Detect which cell encompasses the target text, then output its [x, y] center coordinate. 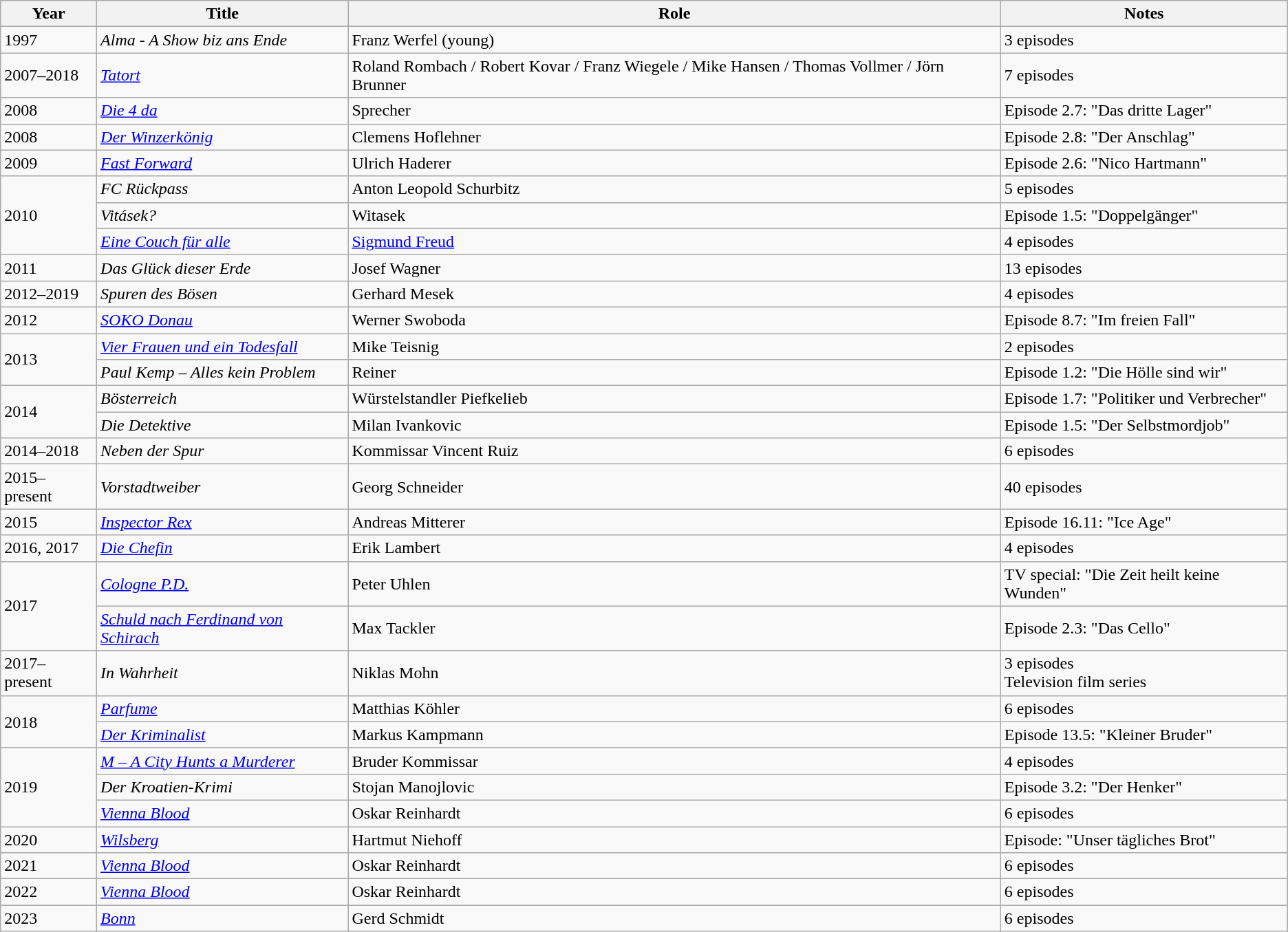
Die Detektive [223, 425]
Die 4 da [223, 111]
2014–2018 [49, 451]
2021 [49, 866]
2023 [49, 918]
Eine Couch für alle [223, 241]
Markus Kampmann [674, 735]
Max Tackler [674, 629]
Anton Leopold Schurbitz [674, 189]
Gerd Schmidt [674, 918]
Wilsberg [223, 840]
Episode 1.5: "Doppelgänger" [1144, 215]
13 episodes [1144, 268]
Matthias Köhler [674, 708]
2017–present [49, 673]
Der Kroatien-Krimi [223, 787]
Year [49, 14]
Bonn [223, 918]
Tatort [223, 76]
Ulrich Haderer [674, 163]
Cologne P.D. [223, 583]
Clemens Hoflehner [674, 137]
Andreas Mitterer [674, 522]
Vier Frauen und ein Todesfall [223, 346]
FC Rückpass [223, 189]
Sprecher [674, 111]
In Wahrheit [223, 673]
Kommissar Vincent Ruiz [674, 451]
2009 [49, 163]
2015 [49, 522]
5 episodes [1144, 189]
Vitásek? [223, 215]
Inspector Rex [223, 522]
Episode 13.5: "Kleiner Bruder" [1144, 735]
M – A City Hunts a Murderer [223, 761]
Episode 2.8: "Der Anschlag" [1144, 137]
Episode 8.7: "Im freien Fall" [1144, 320]
Josef Wagner [674, 268]
Fast Forward [223, 163]
Title [223, 14]
Vorstadtweiber [223, 487]
2018 [49, 722]
Hartmut Niehoff [674, 840]
2022 [49, 892]
2019 [49, 787]
Franz Werfel (young) [674, 40]
Reiner [674, 373]
Alma - A Show biz ans Ende [223, 40]
Witasek [674, 215]
2012–2019 [49, 294]
Bruder Kommissar [674, 761]
Paul Kemp – Alles kein Problem [223, 373]
Episode 2.6: "Nico Hartmann" [1144, 163]
Episode 16.11: "Ice Age" [1144, 522]
Sigmund Freud [674, 241]
Neben der Spur [223, 451]
2013 [49, 359]
Die Chefin [223, 548]
Milan Ivankovic [674, 425]
Episode 2.7: "Das dritte Lager" [1144, 111]
Episode 1.5: "Der Selbstmordjob" [1144, 425]
Roland Rombach / Robert Kovar / Franz Wiegele / Mike Hansen / Thomas Vollmer / Jörn Brunner [674, 76]
Episode 2.3: "Das Cello" [1144, 629]
Bösterreich [223, 399]
TV special: "Die Zeit heilt keine Wunden" [1144, 583]
2012 [49, 320]
Georg Schneider [674, 487]
2010 [49, 215]
2016, 2017 [49, 548]
3 episodes [1144, 40]
3 episodesTelevision film series [1144, 673]
Episode 3.2: "Der Henker" [1144, 787]
Niklas Mohn [674, 673]
2014 [49, 412]
Stojan Manojlovic [674, 787]
SOKO Donau [223, 320]
Gerhard Mesek [674, 294]
Episode 1.2: "Die Hölle sind wir" [1144, 373]
Der Kriminalist [223, 735]
Parfume [223, 708]
2 episodes [1144, 346]
Role [674, 14]
2015–present [49, 487]
Notes [1144, 14]
Episode: "Unser tägliches Brot" [1144, 840]
Würstelstandler Piefkelieb [674, 399]
1997 [49, 40]
Spuren des Bösen [223, 294]
Das Glück dieser Erde [223, 268]
2007–2018 [49, 76]
Mike Teisnig [674, 346]
2020 [49, 840]
2017 [49, 606]
Peter Uhlen [674, 583]
Schuld nach Ferdinand von Schirach [223, 629]
Werner Swoboda [674, 320]
Episode 1.7: "Politiker und Verbrecher" [1144, 399]
Der Winzerkönig [223, 137]
7 episodes [1144, 76]
2011 [49, 268]
40 episodes [1144, 487]
Erik Lambert [674, 548]
